Return (x, y) of the center of cell containing provided text 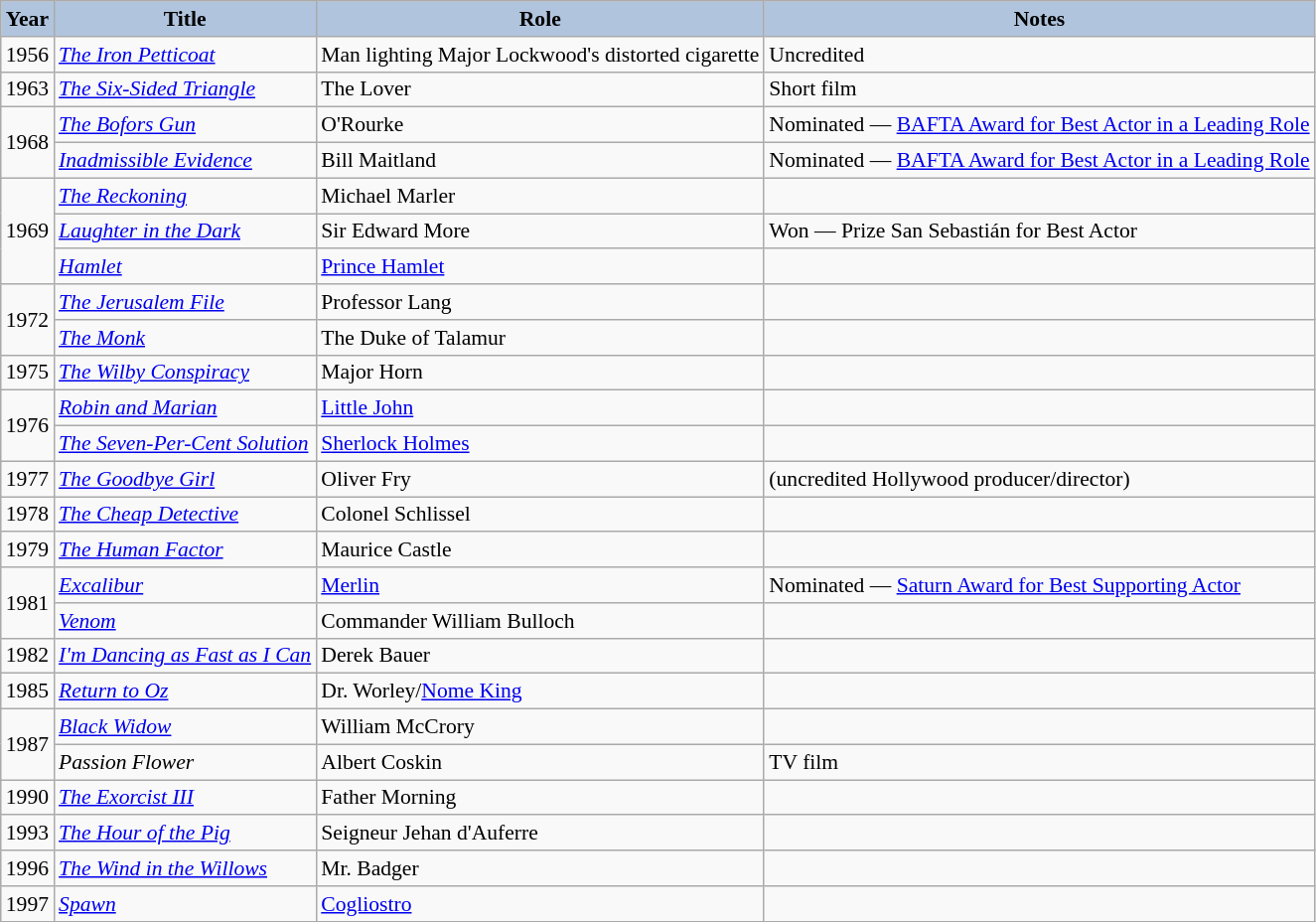
1979 (28, 550)
Cogliostro (540, 904)
Uncredited (1039, 55)
William McCrory (540, 727)
Commander William Bulloch (540, 621)
1963 (28, 89)
1993 (28, 834)
Derek Bauer (540, 656)
1956 (28, 55)
Won — Prize San Sebastián for Best Actor (1039, 231)
1985 (28, 691)
The Reckoning (185, 196)
Dr. Worley/Nome King (540, 691)
The Exorcist III (185, 798)
Man lighting Major Lockwood's distorted cigarette (540, 55)
The Wilby Conspiracy (185, 373)
Year (28, 19)
Professor Lang (540, 302)
1990 (28, 798)
Notes (1039, 19)
1978 (28, 515)
Michael Marler (540, 196)
Major Horn (540, 373)
Excalibur (185, 585)
The Six-Sided Triangle (185, 89)
Nominated — Saturn Award for Best Supporting Actor (1039, 585)
Merlin (540, 585)
The Lover (540, 89)
Laughter in the Dark (185, 231)
Mr. Badger (540, 868)
Role (540, 19)
1981 (28, 602)
Hamlet (185, 267)
The Duke of Talamur (540, 338)
Maurice Castle (540, 550)
Black Widow (185, 727)
Albert Coskin (540, 762)
Father Morning (540, 798)
The Hour of the Pig (185, 834)
Little John (540, 408)
The Bofors Gun (185, 125)
Robin and Marian (185, 408)
1977 (28, 479)
Short film (1039, 89)
Prince Hamlet (540, 267)
The Goodbye Girl (185, 479)
1987 (28, 745)
1982 (28, 656)
Sherlock Holmes (540, 444)
(uncredited Hollywood producer/director) (1039, 479)
The Wind in the Willows (185, 868)
Spawn (185, 904)
1976 (28, 425)
The Jerusalem File (185, 302)
1996 (28, 868)
1969 (28, 230)
Seigneur Jehan d'Auferre (540, 834)
The Monk (185, 338)
The Human Factor (185, 550)
Title (185, 19)
Colonel Schlissel (540, 515)
Bill Maitland (540, 161)
O'Rourke (540, 125)
Oliver Fry (540, 479)
The Iron Petticoat (185, 55)
I'm Dancing as Fast as I Can (185, 656)
1972 (28, 320)
Venom (185, 621)
The Cheap Detective (185, 515)
Inadmissible Evidence (185, 161)
Sir Edward More (540, 231)
Passion Flower (185, 762)
1975 (28, 373)
TV film (1039, 762)
1968 (28, 143)
1997 (28, 904)
Return to Oz (185, 691)
The Seven-Per-Cent Solution (185, 444)
